Return (x, y) of the center of cell containing provided text 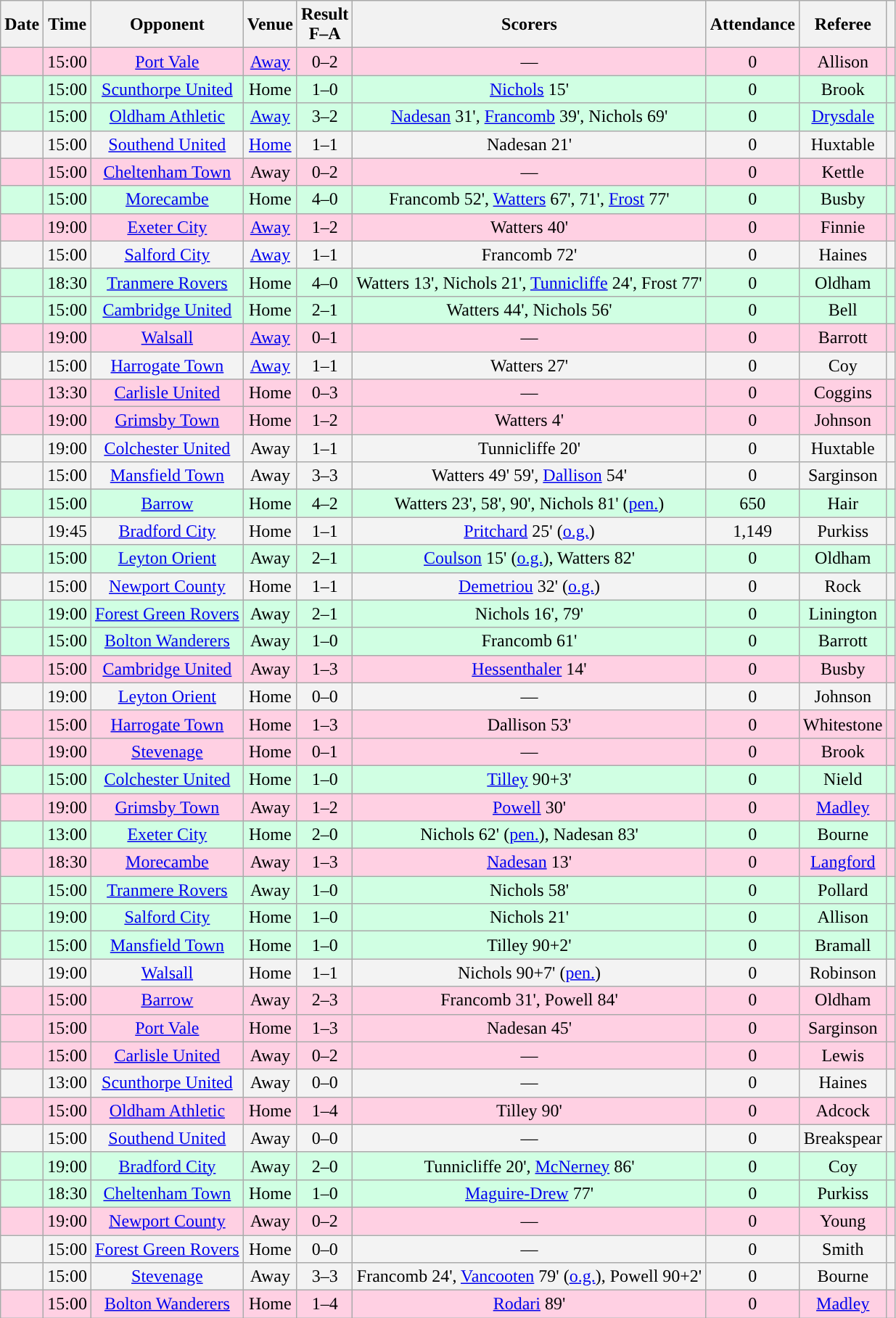
Smith (843, 1248)
Drysdale (843, 117)
Scorers (530, 25)
Coulson 15' (o.g.), Watters 82' (530, 559)
Watters 49' 59', Dallison 54' (530, 476)
Nichols 21' (530, 918)
Tilley 90' (530, 1111)
Attendance (752, 25)
Finnie (843, 227)
Nichols 58' (530, 890)
Young (843, 1221)
Linington (843, 614)
Pollard (843, 890)
Francomb 52', Watters 67', 71', Frost 77' (530, 199)
Venue (270, 25)
Watters 27' (530, 365)
Tunnicliffe 20' (530, 448)
Bramall (843, 945)
Nichols 90+7' (pen.) (530, 973)
Nadesan 13' (530, 862)
Watters 23', 58', 90', Nichols 81' (pen.) (530, 503)
Hair (843, 503)
Rodari 89' (530, 1304)
Watters 4' (530, 421)
4–2 (324, 503)
Time (67, 25)
Rock (843, 586)
19:45 (67, 531)
Tilley 90+2' (530, 945)
13:30 (67, 393)
Hessenthaler 14' (530, 669)
2–3 (324, 1000)
Pritchard 25' (o.g.) (530, 531)
3–2 (324, 117)
Francomb 72' (530, 255)
Bell (843, 310)
Kettle (843, 172)
Adcock (843, 1111)
Powell 30' (530, 807)
Lewis (843, 1055)
1,149 (752, 531)
Nichols 62' (pen.), Nadesan 83' (530, 835)
Nichols 16', 79' (530, 614)
Coggins (843, 393)
Maguire-Drew 77' (530, 1193)
ResultF–A (324, 25)
Whitestone (843, 724)
Nichols 15' (530, 89)
Demetriou 32' (o.g.) (530, 586)
Robinson (843, 973)
Francomb 61' (530, 641)
Nadesan 21' (530, 144)
Francomb 24', Vancooten 79' (o.g.), Powell 90+2' (530, 1277)
Breakspear (843, 1138)
Langford (843, 862)
Nield (843, 779)
Nadesan 45' (530, 1028)
Watters 13', Nichols 21', Tunnicliffe 24', Frost 77' (530, 282)
Dallison 53' (530, 724)
Francomb 31', Powell 84' (530, 1000)
Opponent (168, 25)
Nadesan 31', Francomb 39', Nichols 69' (530, 117)
650 (752, 503)
Watters 40' (530, 227)
Referee (843, 25)
Watters 44', Nichols 56' (530, 310)
Tilley 90+3' (530, 779)
Date (22, 25)
Tunnicliffe 20', McNerney 86' (530, 1166)
0–3 (324, 393)
